Locate the cell with the specified text and output its (X, Y) center coordinate. 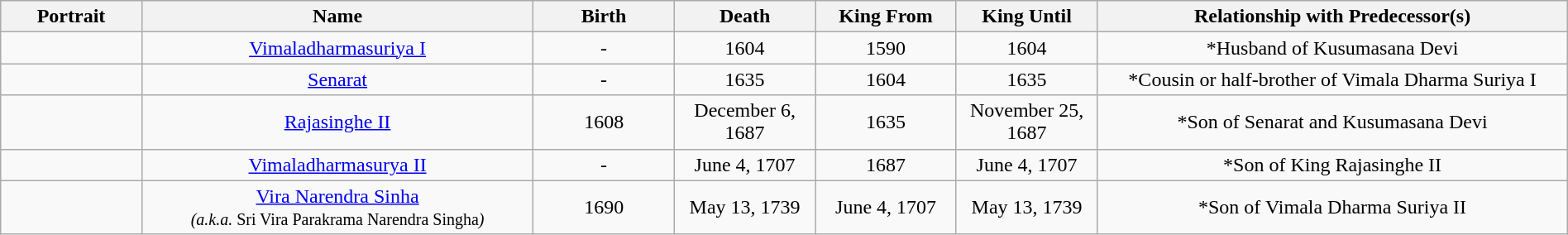
Senarat (337, 79)
1590 (886, 48)
King From (886, 17)
*Cousin or half-brother of Vimala Dharma Suriya I (1332, 79)
Vira Narendra Sinha(a.k.a. Sri Vira Parakrama Narendra Singha) (337, 207)
Vimaladharmasuriya I (337, 48)
1687 (886, 165)
1608 (604, 122)
1690 (604, 207)
Name (337, 17)
Death (744, 17)
November 25, 1687 (1026, 122)
*Husband of Kusumasana Devi (1332, 48)
Rajasinghe II (337, 122)
Relationship with Predecessor(s) (1332, 17)
Vimaladharmasurya II (337, 165)
*Son of Vimala Dharma Suriya II (1332, 207)
King Until (1026, 17)
Birth (604, 17)
*Son of Senarat and Kusumasana Devi (1332, 122)
Portrait (71, 17)
*Son of King Rajasinghe II (1332, 165)
December 6, 1687 (744, 122)
